Scan for the cell matching the given text and deliver its [x, y] coordinate at center. 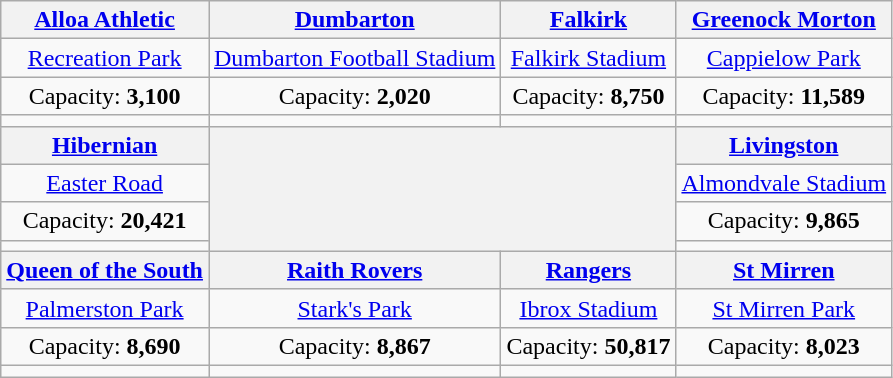
Capacity: 8,750 [588, 96]
St Mirren Park [784, 308]
Capacity: 20,421 [105, 221]
Raith Rovers [354, 270]
Capacity: 11,589 [784, 96]
Capacity: 50,817 [588, 346]
Falkirk [588, 20]
Hibernian [105, 145]
Capacity: 8,023 [784, 346]
Rangers [588, 270]
Almondvale Stadium [784, 183]
Easter Road [105, 183]
Capacity: 9,865 [784, 221]
Capacity: 8,690 [105, 346]
Palmerston Park [105, 308]
Capacity: 2,020 [354, 96]
Capacity: 8,867 [354, 346]
Recreation Park [105, 58]
Ibrox Stadium [588, 308]
Dumbarton [354, 20]
Dumbarton Football Stadium [354, 58]
Falkirk Stadium [588, 58]
Stark's Park [354, 308]
Alloa Athletic [105, 20]
Capacity: 3,100 [105, 96]
St Mirren [784, 270]
Livingston [784, 145]
Cappielow Park [784, 58]
Queen of the South [105, 270]
Greenock Morton [784, 20]
